From the cell containing the given text, extract its center point as (X, Y) coordinate. 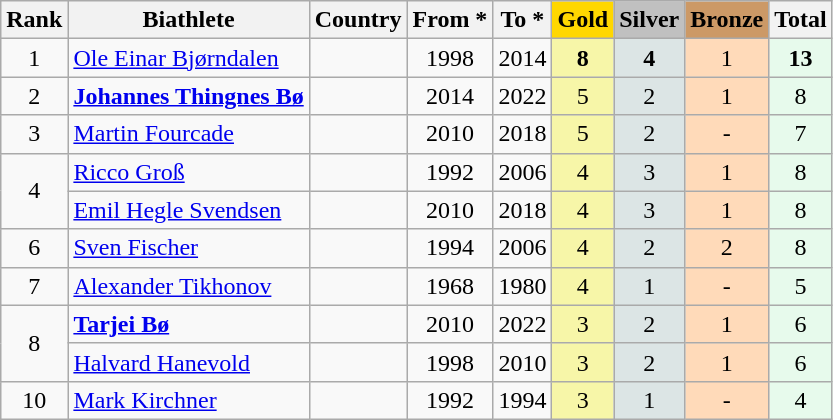
Emil Hegle Svendsen (188, 210)
Rank (34, 20)
Bronze (727, 20)
Tarjei Bø (188, 324)
Total (801, 20)
Ricco Groß (188, 172)
13 (801, 58)
Biathlete (188, 20)
Gold (583, 20)
Silver (650, 20)
1980 (522, 286)
1968 (450, 286)
From * (450, 20)
Alexander Tikhonov (188, 286)
Johannes Thingnes Bø (188, 96)
Sven Fischer (188, 248)
Country (358, 20)
Halvard Hanevold (188, 362)
Mark Kirchner (188, 400)
10 (34, 400)
Martin Fourcade (188, 134)
To * (522, 20)
Ole Einar Bjørndalen (188, 58)
